For the text-containing cell, return its midpoint in [X, Y] coordinate format. 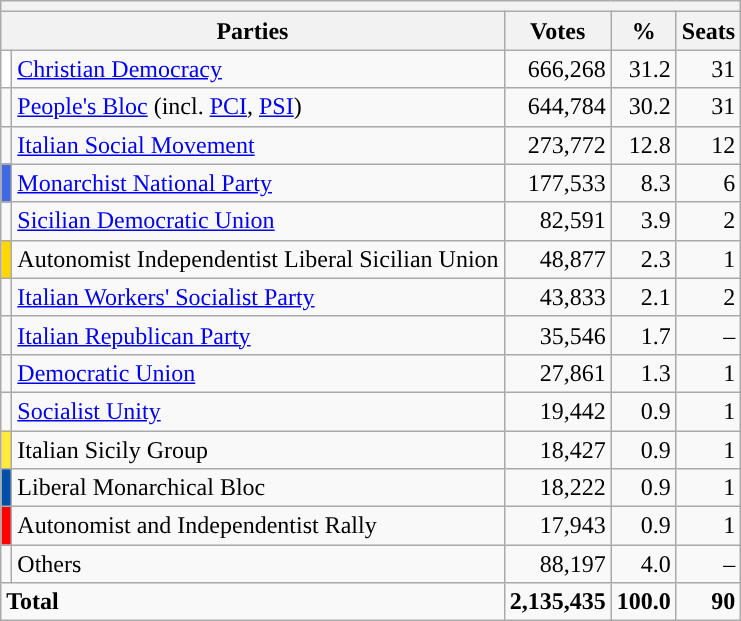
Others [258, 564]
666,268 [558, 69]
6 [708, 183]
Sicilian Democratic Union [258, 221]
18,427 [558, 449]
90 [708, 602]
82,591 [558, 221]
1.3 [644, 373]
12 [708, 145]
Votes [558, 31]
12.8 [644, 145]
31.2 [644, 69]
People's Bloc (incl. PCI, PSI) [258, 107]
1.7 [644, 335]
17,943 [558, 526]
Parties [252, 31]
18,222 [558, 488]
Italian Social Movement [258, 145]
Christian Democracy [258, 69]
2.3 [644, 259]
43,833 [558, 297]
100.0 [644, 602]
Autonomist Independentist Liberal Sicilian Union [258, 259]
30.2 [644, 107]
644,784 [558, 107]
Monarchist National Party [258, 183]
Italian Republican Party [258, 335]
8.3 [644, 183]
273,772 [558, 145]
Total [252, 602]
% [644, 31]
4.0 [644, 564]
2,135,435 [558, 602]
3.9 [644, 221]
2.1 [644, 297]
Italian Workers' Socialist Party [258, 297]
48,877 [558, 259]
88,197 [558, 564]
Seats [708, 31]
Democratic Union [258, 373]
Italian Sicily Group [258, 449]
19,442 [558, 411]
Socialist Unity [258, 411]
Liberal Monarchical Bloc [258, 488]
Autonomist and Independentist Rally [258, 526]
177,533 [558, 183]
27,861 [558, 373]
35,546 [558, 335]
